Detect which cell encompasses the target text, then output its (x, y) center coordinate. 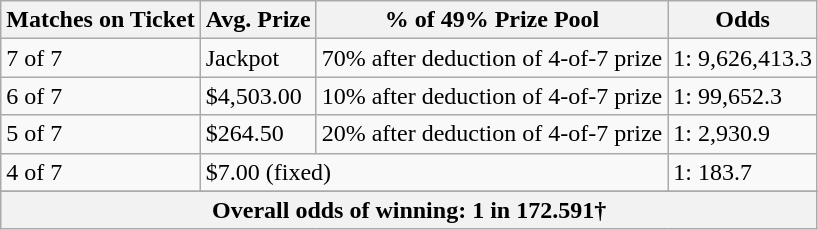
% of 49% Prize Pool (492, 20)
5 of 7 (101, 134)
$7.00 (fixed) (434, 172)
Overall odds of winning: 1 in 172.591† (410, 210)
Matches on Ticket (101, 20)
10% after deduction of 4-of-7 prize (492, 96)
20% after deduction of 4-of-7 prize (492, 134)
Odds (743, 20)
6 of 7 (101, 96)
$264.50 (258, 134)
Jackpot (258, 58)
1: 99,652.3 (743, 96)
Avg. Prize (258, 20)
4 of 7 (101, 172)
7 of 7 (101, 58)
70% after deduction of 4-of-7 prize (492, 58)
1: 183.7 (743, 172)
1: 9,626,413.3 (743, 58)
1: 2,930.9 (743, 134)
$4,503.00 (258, 96)
